From the cell containing the given text, extract its center point as (X, Y) coordinate. 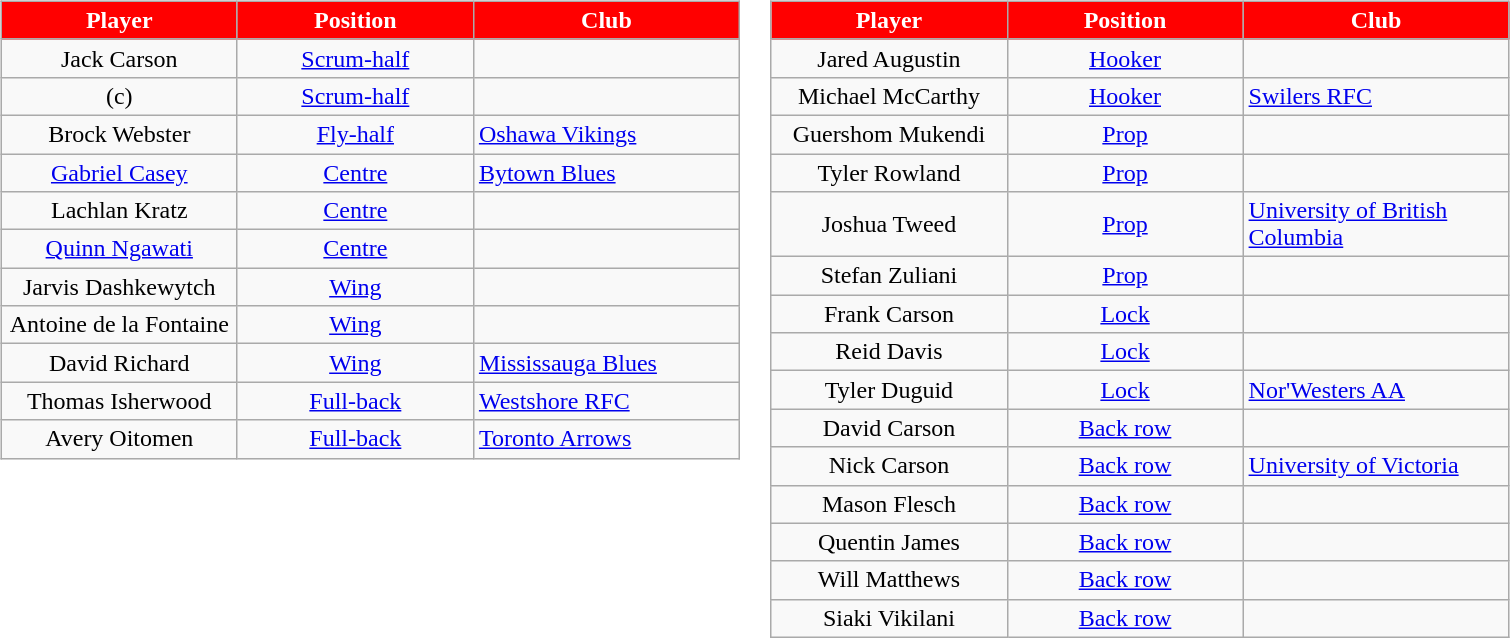
Reid Davis (889, 352)
Bytown Blues (606, 173)
Tyler Rowland (889, 173)
Toronto Arrows (606, 439)
University of Victoria (1376, 466)
Gabriel Casey (119, 173)
Jack Carson (119, 58)
Thomas Isherwood (119, 401)
Jared Augustin (889, 58)
Nick Carson (889, 466)
Quinn Ngawati (119, 249)
Siaki Vikilani (889, 618)
Nor'Westers AA (1376, 390)
Stefan Zuliani (889, 276)
Swilers RFC (1376, 96)
Lachlan Kratz (119, 211)
David Carson (889, 428)
Will Matthews (889, 580)
Fly-half (355, 134)
Mississauga Blues (606, 363)
David Richard (119, 363)
Westshore RFC (606, 401)
Antoine de la Fontaine (119, 325)
(c) (119, 96)
Oshawa Vikings (606, 134)
University of British Columbia (1376, 224)
Avery Oitomen (119, 439)
Tyler Duguid (889, 390)
Brock Webster (119, 134)
Mason Flesch (889, 504)
Guershom Mukendi (889, 134)
Jarvis Dashkewytch (119, 287)
Joshua Tweed (889, 224)
Frank Carson (889, 314)
Michael McCarthy (889, 96)
Quentin James (889, 542)
